Determine the [X, Y] coordinate at the center of the cell enclosing the given text.  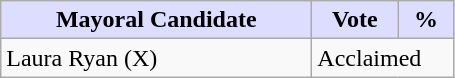
Acclaimed [383, 58]
% [426, 20]
Mayoral Candidate [156, 20]
Laura Ryan (X) [156, 58]
Vote [355, 20]
